Identify which cell holds the provided text, then report its [x, y] central coordinate. 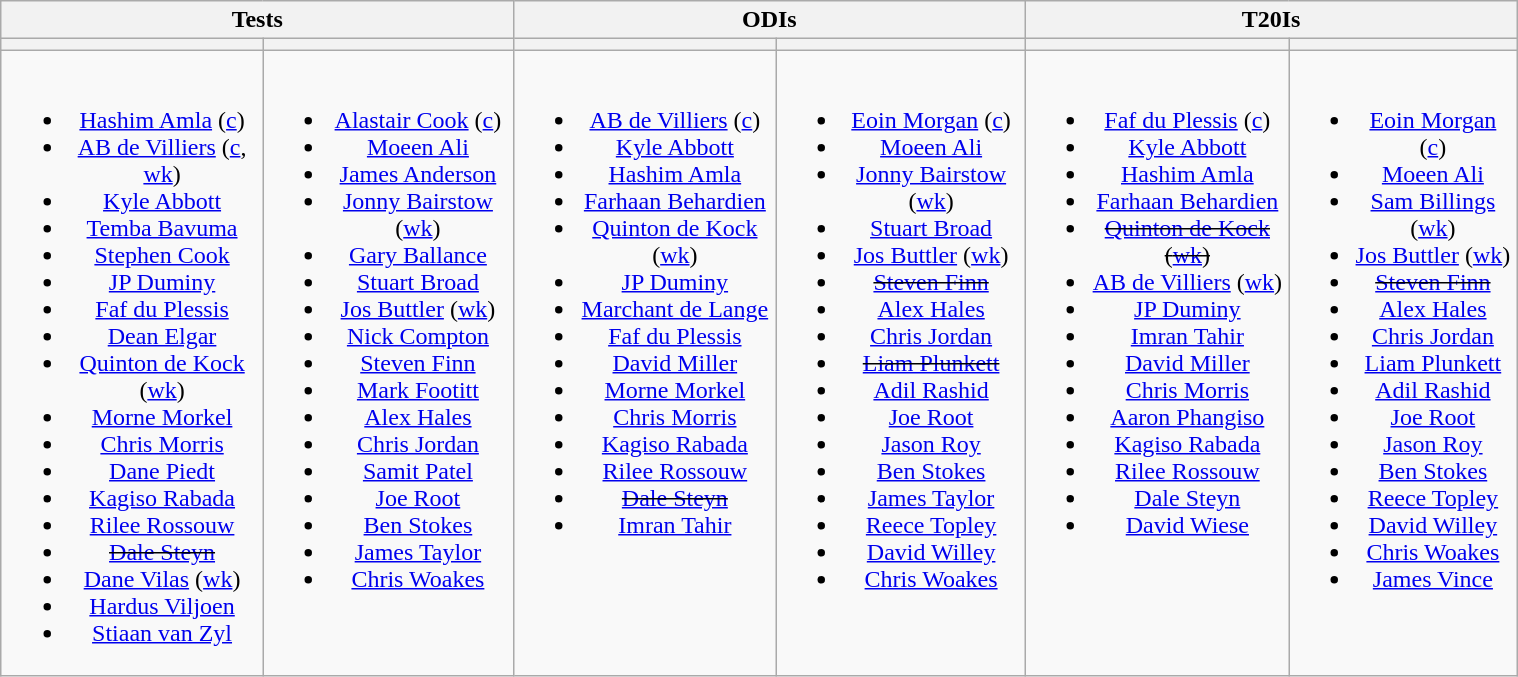
T20Is [1272, 20]
ODIs [770, 20]
Tests [257, 20]
